Return (x, y) of the center of cell containing provided text 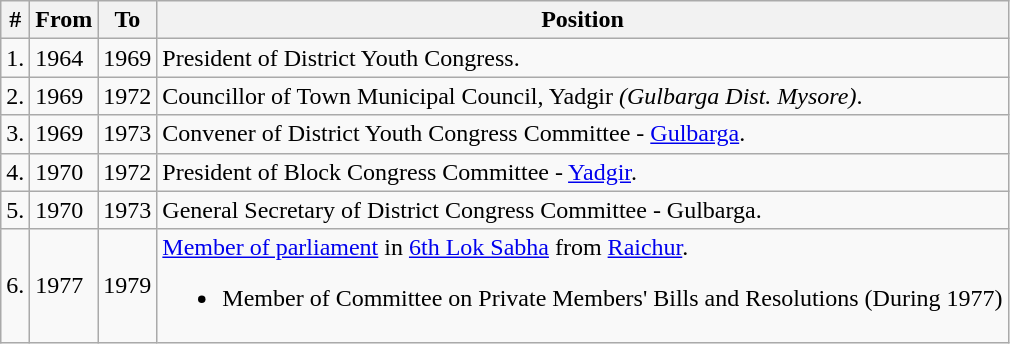
5. (16, 210)
Councillor of Town Municipal Council, Yadgir (Gulbarga Dist. Mysore). (582, 96)
To (128, 20)
1. (16, 58)
Member of parliament in 6th Lok Sabha from Raichur.Member of Committee on Private Members' Bills and Resolutions (During 1977) (582, 286)
4. (16, 172)
Convener of District Youth Congress Committee - Gulbarga. (582, 134)
2. (16, 96)
3. (16, 134)
# (16, 20)
6. (16, 286)
President of District Youth Congress. (582, 58)
General Secretary of District Congress Committee - Gulbarga. (582, 210)
1979 (128, 286)
Position (582, 20)
1977 (64, 286)
From (64, 20)
President of Block Congress Committee - Yadgir. (582, 172)
1964 (64, 58)
